Determine the [X, Y] coordinate at the center of the cell enclosing the given text.  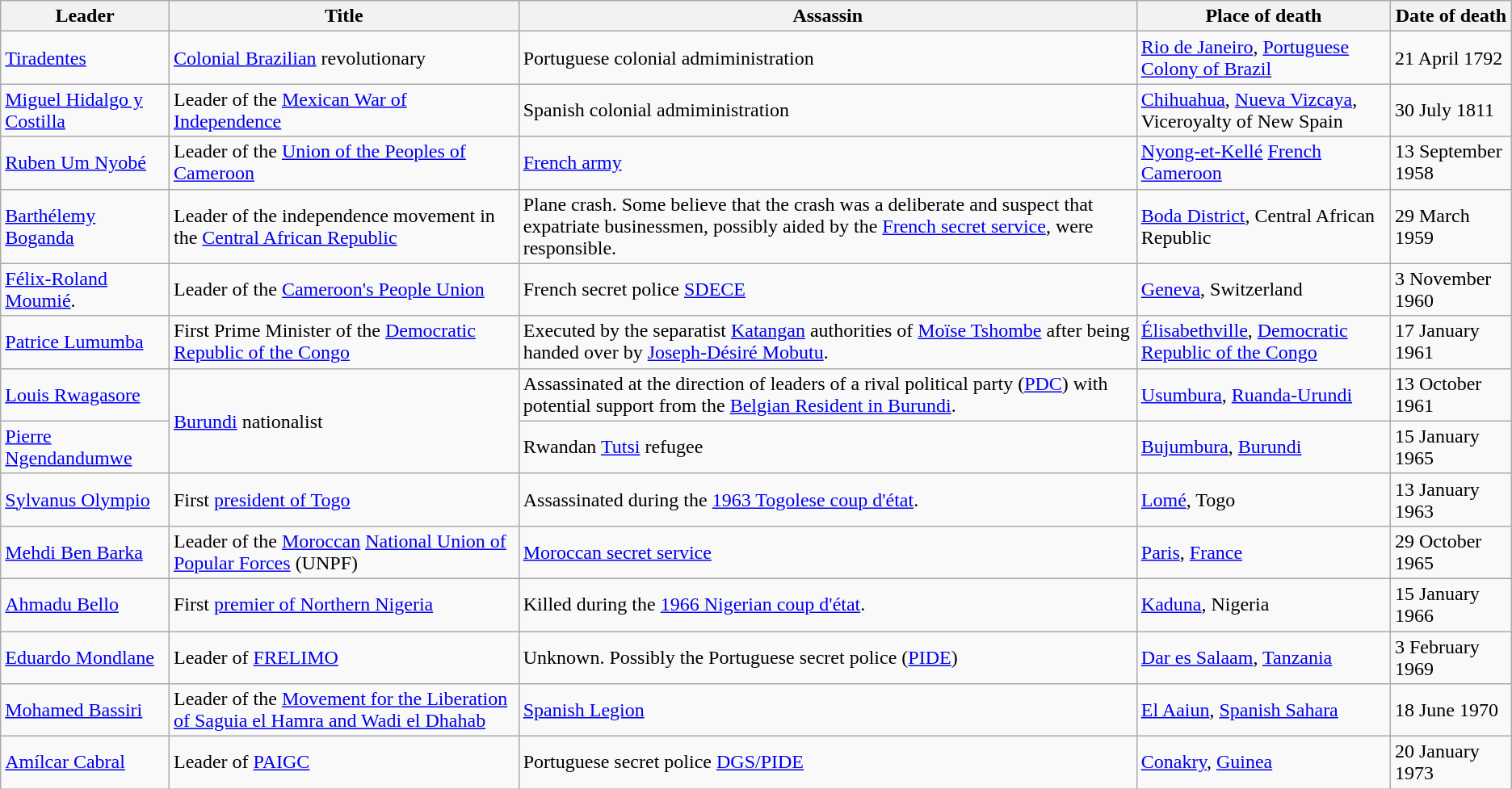
Amílcar Cabral [86, 762]
Leader of the Movement for the Liberation of Saguia el Hamra and Wadi el Dhahab [344, 711]
Leader of the Union of the Peoples of Cameroon [344, 163]
Rio de Janeiro, Portuguese Colony of Brazil [1263, 58]
First premier of Northern Nigeria [344, 604]
French secret police SDECE [827, 289]
Barthélemy Boganda [86, 226]
30 July 1811 [1451, 110]
Moroccan secret service [827, 552]
Pierre Ngendandumwe [86, 447]
Chihuahua, Nueva Vizcaya, Viceroyalty of New Spain [1263, 110]
Portuguese secret police DGS/PIDE [827, 762]
Geneva, Switzerland [1263, 289]
Place of death [1263, 16]
3 February 1969 [1451, 657]
Louis Rwagasore [86, 394]
Élisabethville, Democratic Republic of the Congo [1263, 342]
20 January 1973 [1451, 762]
29 October 1965 [1451, 552]
17 January 1961 [1451, 342]
Burundi nationalist [344, 421]
Assassinated at the direction of leaders of a rival political party (PDC) with potential support from the Belgian Resident in Burundi. [827, 394]
Lomé, Togo [1263, 499]
Executed by the separatist Katangan authorities of Moïse Tshombe after being handed over by Joseph-Désiré Mobutu. [827, 342]
18 June 1970 [1451, 711]
Date of death [1451, 16]
Mohamed Bassiri [86, 711]
Assassin [827, 16]
Leader of the Cameroon's People Union [344, 289]
Killed during the 1966 Nigerian coup d'état. [827, 604]
Sylvanus Olympio [86, 499]
Ruben Um Nyobé [86, 163]
Portuguese colonial admiministration [827, 58]
Patrice Lumumba [86, 342]
Mehdi Ben Barka [86, 552]
Conakry, Guinea [1263, 762]
El Aaiun, Spanish Sahara [1263, 711]
Leader of the Mexican War of Independence [344, 110]
Kaduna, Nigeria [1263, 604]
Leader of FRELIMO [344, 657]
First Prime Minister of the Democratic Republic of the Congo [344, 342]
First president of Togo [344, 499]
Paris, France [1263, 552]
13 January 1963 [1451, 499]
29 March 1959 [1451, 226]
Title [344, 16]
Ahmadu Bello [86, 604]
Unknown. Possibly the Portuguese secret police (PIDE) [827, 657]
Leader of the independence movement in the Central African Republic [344, 226]
15 January 1965 [1451, 447]
Leader [86, 16]
21 April 1792 [1451, 58]
13 October 1961 [1451, 394]
French army [827, 163]
Bujumbura, Burundi [1263, 447]
Leader of the Moroccan National Union of Popular Forces (UNPF) [344, 552]
Eduardo Mondlane [86, 657]
Leader of PAIGC [344, 762]
3 November 1960 [1451, 289]
Miguel Hidalgo y Costilla [86, 110]
Rwandan Tutsi refugee [827, 447]
Félix-Roland Moumié. [86, 289]
Usumbura, Ruanda-Urundi [1263, 394]
13 September 1958 [1451, 163]
Assassinated during the 1963 Togolese coup d'état. [827, 499]
Tiradentes [86, 58]
Spanish Legion [827, 711]
Boda District, Central African Republic [1263, 226]
Dar es Salaam, Tanzania [1263, 657]
Colonial Brazilian revolutionary [344, 58]
15 January 1966 [1451, 604]
Spanish colonial admiministration [827, 110]
Nyong-et-Kellé French Cameroon [1263, 163]
